For the text-containing cell, return its midpoint in (x, y) coordinate format. 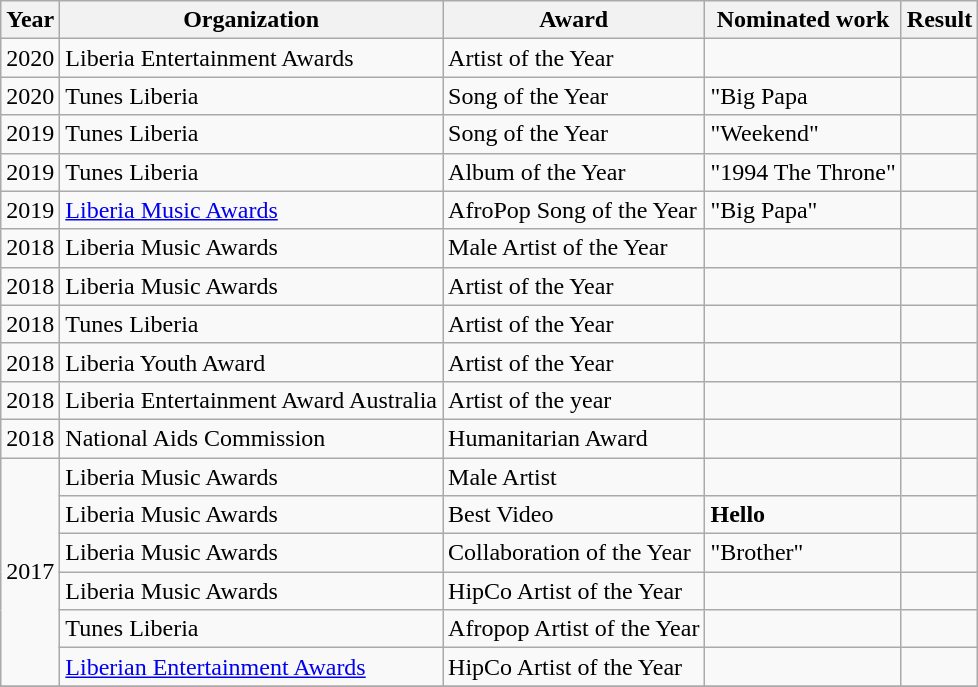
Liberia Entertainment Awards (252, 58)
Humanitarian Award (574, 438)
Male Artist (574, 477)
Afropop Artist of the Year (574, 629)
2017 (30, 572)
"Brother" (803, 553)
AfroPop Song of the Year (574, 210)
Collaboration of the Year (574, 553)
Artist of the year (574, 400)
Best Video (574, 515)
Liberia Entertainment Award Australia (252, 400)
Album of the Year (574, 172)
Result (939, 20)
"1994 The Throne" (803, 172)
Organization (252, 20)
Hello (803, 515)
Liberian Entertainment Awards (252, 667)
Nominated work (803, 20)
"Big Papa (803, 96)
"Weekend" (803, 134)
"Big Papa" (803, 210)
Male Artist of the Year (574, 248)
Year (30, 20)
Award (574, 20)
Liberia Youth Award (252, 362)
National Aids Commission (252, 438)
